Provide the (X, Y) coordinate of the cell's center where the given text is located.  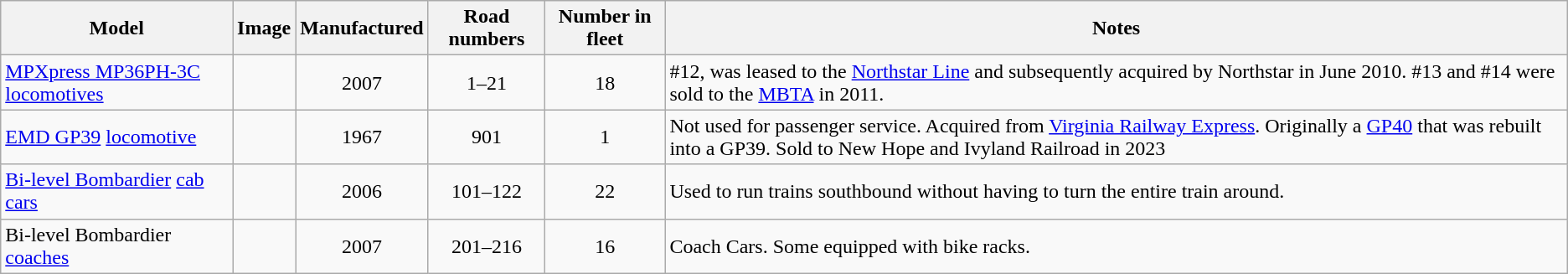
22 (605, 191)
Bi-level Bombardier cab cars (117, 191)
Used to run trains southbound without having to turn the entire train around. (1116, 191)
18 (605, 82)
Image (265, 28)
901 (486, 137)
Coach Cars. Some equipped with bike racks. (1116, 246)
Model (117, 28)
1 (605, 137)
201–216 (486, 246)
101–122 (486, 191)
Road numbers (486, 28)
Bi-level Bombardier coaches (117, 246)
Number in fleet (605, 28)
16 (605, 246)
Manufactured (362, 28)
1967 (362, 137)
MPXpress MP36PH-3C locomotives (117, 82)
Notes (1116, 28)
2006 (362, 191)
#12, was leased to the Northstar Line and subsequently acquired by Northstar in June 2010. #13 and #14 were sold to the MBTA in 2011. (1116, 82)
EMD GP39 locomotive (117, 137)
1–21 (486, 82)
